For the text-containing cell, return its midpoint in [X, Y] coordinate format. 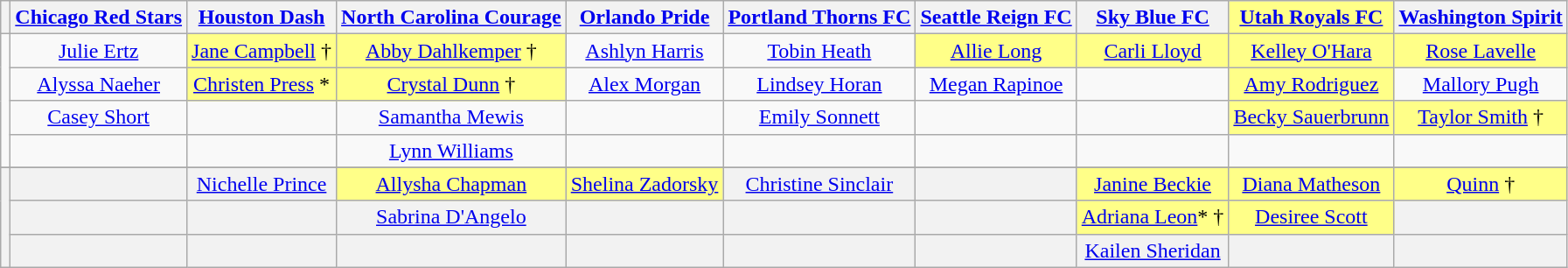
Desiree Scott [1312, 217]
Crystal Dunn † [451, 84]
Jane Campbell † [262, 51]
Sky Blue FC [1153, 18]
Kailen Sheridan [1153, 250]
Quinn † [1481, 184]
Taylor Smith † [1481, 117]
Amy Rodriguez [1312, 84]
Adriana Leon* † [1153, 217]
Nichelle Prince [262, 184]
Abby Dahlkemper † [451, 51]
Emily Sonnett [819, 117]
Houston Dash [262, 18]
Rose Lavelle [1481, 51]
Tobin Heath [819, 51]
Ashlyn Harris [645, 51]
Diana Matheson [1312, 184]
Allysha Chapman [451, 184]
Mallory Pugh [1481, 84]
Chicago Red Stars [99, 18]
Shelina Zadorsky [645, 184]
Lynn Williams [451, 151]
Sabrina D'Angelo [451, 217]
Lindsey Horan [819, 84]
Allie Long [996, 51]
Carli Lloyd [1153, 51]
Christen Press * [262, 84]
Kelley O'Hara [1312, 51]
Alex Morgan [645, 84]
Portland Thorns FC [819, 18]
Samantha Mewis [451, 117]
Janine Beckie [1153, 184]
Becky Sauerbrunn [1312, 117]
Casey Short [99, 117]
Seattle Reign FC [996, 18]
Megan Rapinoe [996, 84]
Utah Royals FC [1312, 18]
Julie Ertz [99, 51]
North Carolina Courage [451, 18]
Washington Spirit [1481, 18]
Christine Sinclair [819, 184]
Orlando Pride [645, 18]
Alyssa Naeher [99, 84]
